For the text-containing cell, return its midpoint in (x, y) coordinate format. 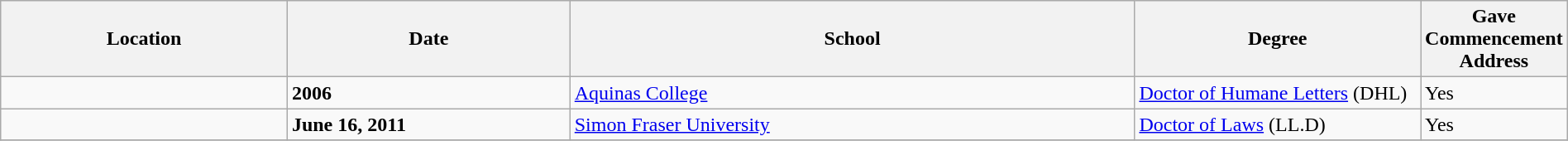
Gave Commencement Address (1494, 39)
June 16, 2011 (428, 124)
School (852, 39)
Aquinas College (852, 93)
2006 (428, 93)
Doctor of Humane Letters (DHL) (1278, 93)
Degree (1278, 39)
Location (144, 39)
Date (428, 39)
Doctor of Laws (LL.D) (1278, 124)
Simon Fraser University (852, 124)
